Capture the cell that displays the provided text and extract its [X, Y] central coordinate. 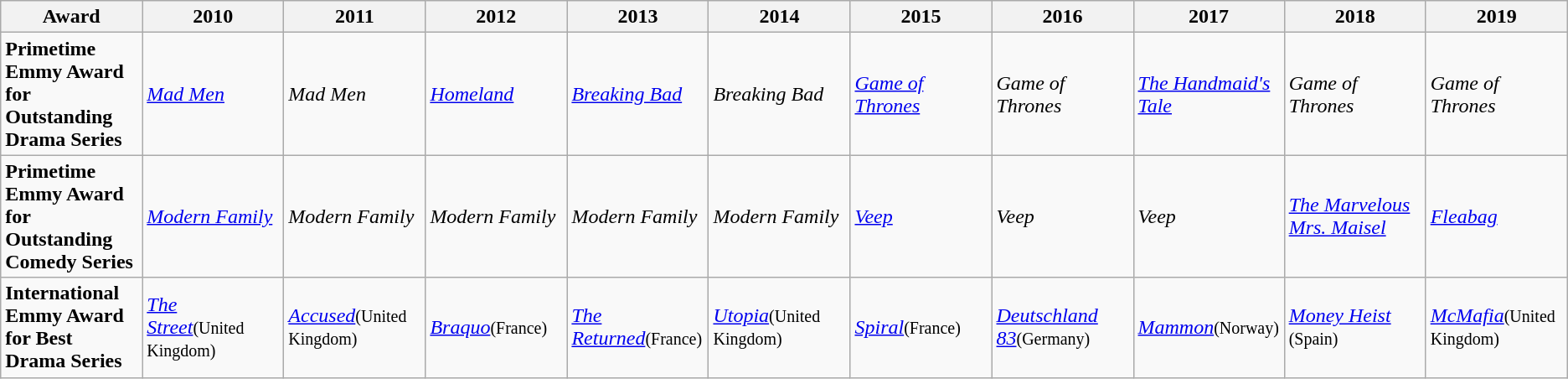
Utopia(United Kingdom) [779, 327]
2018 [1355, 17]
International Emmy Award for Best Drama Series [72, 327]
Primetime Emmy Award for Outstanding Comedy Series [72, 216]
2014 [779, 17]
Accused(United Kingdom) [355, 327]
Deutschland 83(Germany) [1062, 327]
Spiral(France) [921, 327]
2017 [1209, 17]
The Handmaid's Tale [1209, 94]
Primetime Emmy Award for Outstanding Drama Series [72, 94]
2013 [638, 17]
The Street(United Kingdom) [213, 327]
The Marvelous Mrs. Maisel [1355, 216]
2015 [921, 17]
2010 [213, 17]
The Returned(France) [638, 327]
McMafia(United Kingdom) [1496, 327]
Award [72, 17]
Homeland [496, 94]
Money Heist (Spain) [1355, 327]
2016 [1062, 17]
2012 [496, 17]
2019 [1496, 17]
Fleabag [1496, 216]
Braquo(France) [496, 327]
2011 [355, 17]
Mammon(Norway) [1209, 327]
